For the text-containing cell, return its midpoint in (X, Y) coordinate format. 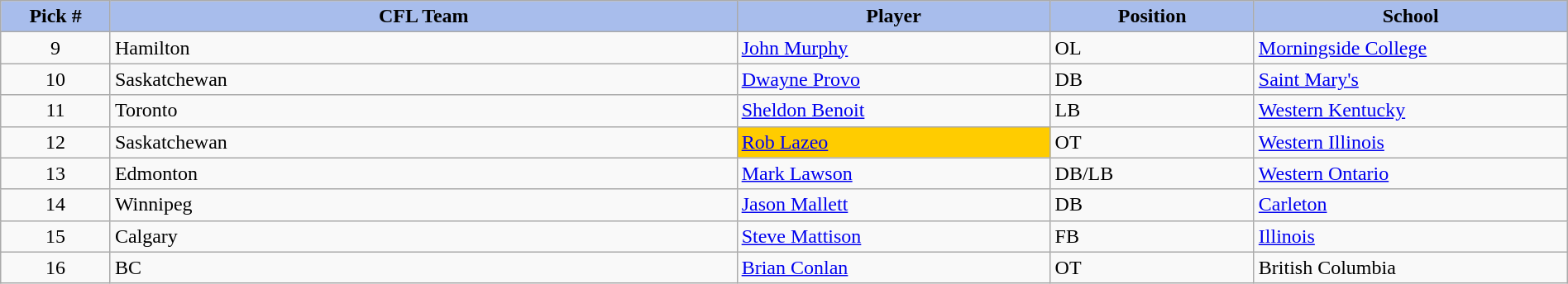
Mark Lawson (893, 173)
LB (1152, 111)
Western Illinois (1411, 142)
Saint Mary's (1411, 79)
Position (1152, 17)
Dwayne Provo (893, 79)
OL (1152, 48)
9 (56, 48)
FB (1152, 236)
CFL Team (423, 17)
British Columbia (1411, 267)
Brian Conlan (893, 267)
15 (56, 236)
Edmonton (423, 173)
Calgary (423, 236)
DB/LB (1152, 173)
Rob Lazeo (893, 142)
Carleton (1411, 205)
13 (56, 173)
12 (56, 142)
14 (56, 205)
Player (893, 17)
Western Ontario (1411, 173)
Sheldon Benoit (893, 111)
11 (56, 111)
10 (56, 79)
Western Kentucky (1411, 111)
Hamilton (423, 48)
Pick # (56, 17)
Illinois (1411, 236)
Toronto (423, 111)
Winnipeg (423, 205)
16 (56, 267)
John Murphy (893, 48)
Steve Mattison (893, 236)
Jason Mallett (893, 205)
School (1411, 17)
Morningside College (1411, 48)
BC (423, 267)
